Locate the cell with the specified text and output its [X, Y] center coordinate. 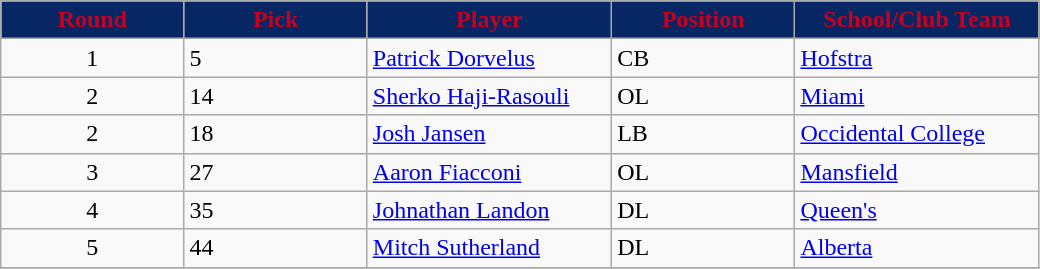
LB [704, 134]
Mansfield [917, 172]
Miami [917, 96]
35 [276, 210]
Position [704, 20]
27 [276, 172]
Aaron Fiacconi [489, 172]
1 [92, 58]
Johnathan Landon [489, 210]
School/Club Team [917, 20]
Sherko Haji-Rasouli [489, 96]
CB [704, 58]
Player [489, 20]
Round [92, 20]
4 [92, 210]
Patrick Dorvelus [489, 58]
14 [276, 96]
Hofstra [917, 58]
18 [276, 134]
3 [92, 172]
Mitch Sutherland [489, 248]
Pick [276, 20]
Josh Jansen [489, 134]
44 [276, 248]
Alberta [917, 248]
Occidental College [917, 134]
Queen's [917, 210]
